Find where the given text appears and provide that cell's center as (x, y) coordinate. 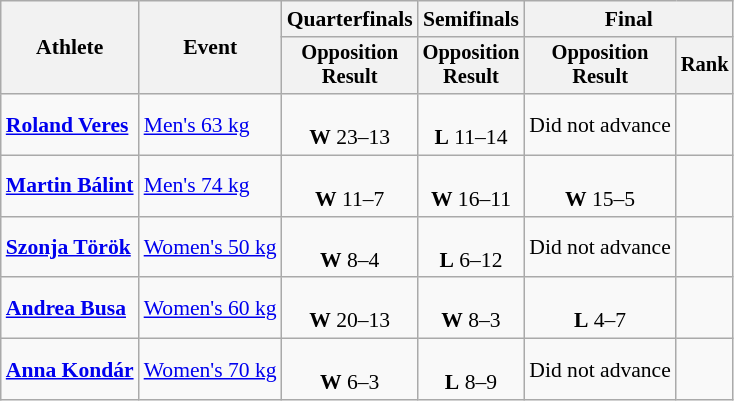
W 15–5 (600, 186)
Women's 70 kg (210, 370)
Andrea Busa (70, 308)
Rank (705, 66)
L 6–12 (472, 248)
Men's 74 kg (210, 186)
Quarterfinals (350, 19)
Athlete (70, 48)
Martin Bálint (70, 186)
Men's 63 kg (210, 124)
L 4–7 (600, 308)
W 11–7 (350, 186)
Women's 50 kg (210, 248)
W 23–13 (350, 124)
W 6–3 (350, 370)
Roland Veres (70, 124)
Szonja Török (70, 248)
Women's 60 kg (210, 308)
L 11–14 (472, 124)
L 8–9 (472, 370)
Semifinals (472, 19)
W 8–4 (350, 248)
Final (628, 19)
Event (210, 48)
W 20–13 (350, 308)
Anna Kondár (70, 370)
W 8–3 (472, 308)
W 16–11 (472, 186)
